Scan for the cell matching the given text and deliver its (X, Y) coordinate at center. 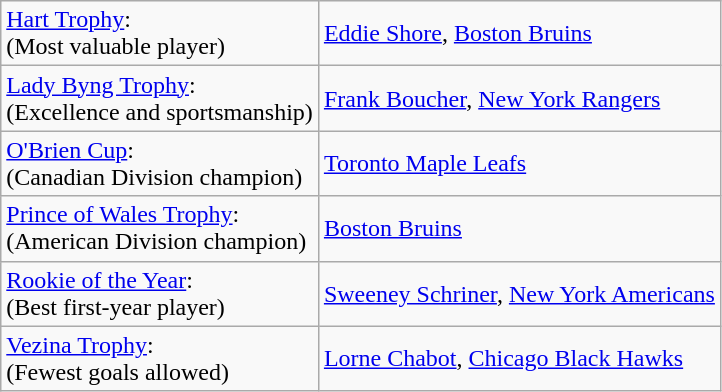
Rookie of the Year:(Best first-year player) (160, 294)
Eddie Shore, Boston Bruins (519, 34)
Toronto Maple Leafs (519, 164)
Hart Trophy:(Most valuable player) (160, 34)
Lady Byng Trophy:(Excellence and sportsmanship) (160, 98)
Sweeney Schriner, New York Americans (519, 294)
O'Brien Cup:(Canadian Division champion) (160, 164)
Prince of Wales Trophy:(American Division champion) (160, 228)
Vezina Trophy:(Fewest goals allowed) (160, 358)
Lorne Chabot, Chicago Black Hawks (519, 358)
Boston Bruins (519, 228)
Frank Boucher, New York Rangers (519, 98)
